Locate the cell with the specified text and output its (X, Y) center coordinate. 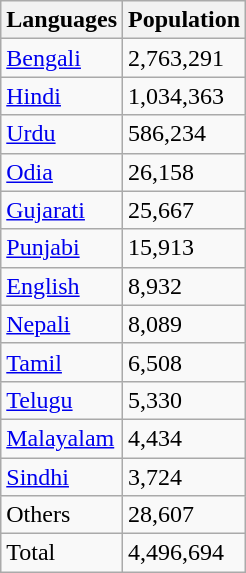
8,932 (184, 286)
Bengali (62, 58)
Telugu (62, 400)
6,508 (184, 362)
586,234 (184, 134)
Others (62, 515)
Sindhi (62, 477)
Gujarati (62, 210)
8,089 (184, 324)
Total (62, 553)
Odia (62, 172)
3,724 (184, 477)
1,034,363 (184, 96)
15,913 (184, 248)
5,330 (184, 400)
28,607 (184, 515)
4,496,694 (184, 553)
26,158 (184, 172)
Languages (62, 20)
Urdu (62, 134)
Malayalam (62, 438)
2,763,291 (184, 58)
English (62, 286)
25,667 (184, 210)
Tamil (62, 362)
Population (184, 20)
Nepali (62, 324)
Hindi (62, 96)
4,434 (184, 438)
Punjabi (62, 248)
